Locate the cell with the specified text and output its [X, Y] center coordinate. 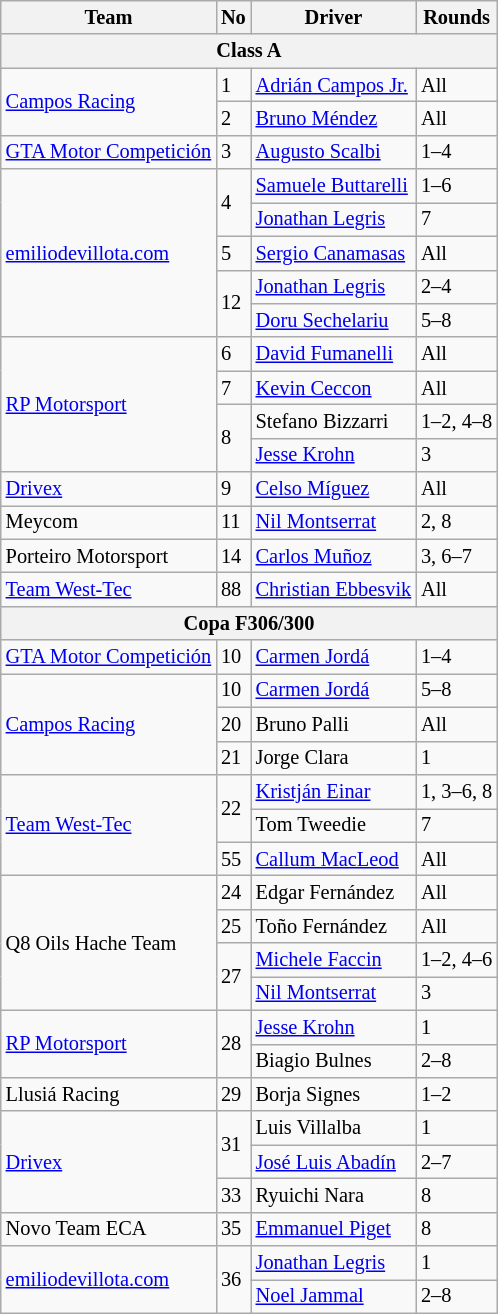
36 [234, 1280]
Stefano Bizzarri [334, 421]
29 [234, 1094]
1–2, 4–8 [456, 421]
27 [234, 976]
Emmanuel Piget [334, 1229]
Luis Villalba [334, 1128]
2, 8 [456, 522]
Novo Team ECA [108, 1229]
11 [234, 522]
2 [234, 118]
12 [234, 304]
José Luis Abadín [334, 1162]
Samuele Buttarelli [334, 186]
2–7 [456, 1162]
14 [234, 556]
David Fumanelli [334, 354]
1–2, 4–6 [456, 960]
Tom Tweedie [334, 825]
6 [234, 354]
35 [234, 1229]
Q8 Oils Hache Team [108, 942]
33 [234, 1195]
Copa F306/300 [249, 623]
Celso Míguez [334, 489]
Ryuichi Nara [334, 1195]
Class A [249, 51]
Adrián Campos Jr. [334, 85]
25 [234, 926]
20 [234, 724]
21 [234, 758]
Llusiá Racing [108, 1094]
4 [234, 202]
Team [108, 17]
5 [234, 253]
Noel Jammal [334, 1296]
2–4 [456, 287]
Bruno Méndez [334, 118]
24 [234, 892]
Sergio Canamasas [334, 253]
1–2 [456, 1094]
1, 3–6, 8 [456, 791]
Doru Sechelariu [334, 320]
55 [234, 859]
Michele Faccin [334, 960]
Toño Fernández [334, 926]
22 [234, 808]
88 [234, 589]
31 [234, 1144]
Porteiro Motorsport [108, 556]
Meycom [108, 522]
Kevin Ceccon [334, 388]
No [234, 17]
Rounds [456, 17]
Carlos Muñoz [334, 556]
28 [234, 1044]
Biagio Bulnes [334, 1061]
Bruno Palli [334, 724]
Jorge Clara [334, 758]
9 [234, 489]
Borja Signes [334, 1094]
Christian Ebbesvik [334, 589]
Driver [334, 17]
Kristján Einar [334, 791]
Edgar Fernández [334, 892]
Callum MacLeod [334, 859]
Augusto Scalbi [334, 152]
3, 6–7 [456, 556]
1–6 [456, 186]
